Detect which cell encompasses the target text, then output its [x, y] center coordinate. 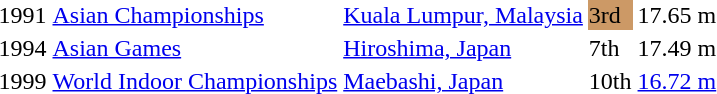
Asian Championships [195, 15]
3rd [610, 15]
Asian Games [195, 48]
7th [610, 48]
Kuala Lumpur, Malaysia [464, 15]
Hiroshima, Japan [464, 48]
